Pinpoint the cell where the given text exists, returning its (x, y) midpoint coordinate. 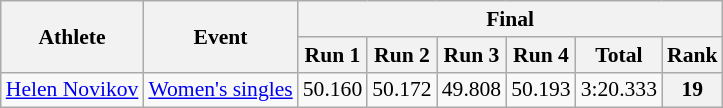
50.160 (332, 90)
Helen Novikov (72, 90)
50.172 (402, 90)
3:20.333 (619, 90)
Event (220, 36)
Run 1 (332, 55)
Women's singles (220, 90)
Total (619, 55)
Run 2 (402, 55)
Run 4 (540, 55)
19 (692, 90)
Final (510, 19)
Run 3 (472, 55)
Athlete (72, 36)
50.193 (540, 90)
Rank (692, 55)
49.808 (472, 90)
